Detect which cell encompasses the target text, then output its (X, Y) center coordinate. 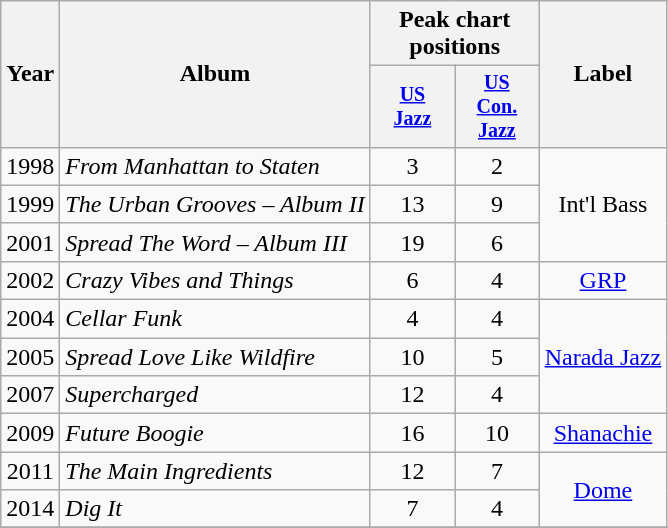
2002 (30, 280)
Crazy Vibes and Things (215, 280)
1998 (30, 166)
2005 (30, 357)
2009 (30, 433)
Album (215, 74)
2004 (30, 319)
From Manhattan to Staten (215, 166)
3 (412, 166)
13 (412, 204)
Cellar Funk (215, 319)
USCon.Jazz (497, 106)
Spread The Word – Album III (215, 242)
2001 (30, 242)
2007 (30, 395)
Dome (603, 490)
Future Boogie (215, 433)
Label (603, 74)
Narada Jazz (603, 357)
2011 (30, 471)
The Urban Grooves – Album II (215, 204)
Spread Love Like Wildfire (215, 357)
16 (412, 433)
Peak chart positions (454, 34)
Year (30, 74)
Supercharged (215, 395)
5 (497, 357)
2 (497, 166)
Shanachie (603, 433)
2014 (30, 509)
Dig It (215, 509)
Int'l Bass (603, 204)
GRP (603, 280)
19 (412, 242)
9 (497, 204)
USJazz (412, 106)
1999 (30, 204)
The Main Ingredients (215, 471)
